Detect which cell encompasses the target text, then output its (x, y) center coordinate. 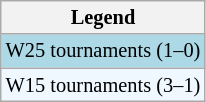
W15 tournaments (3–1) (103, 85)
W25 tournaments (1–0) (103, 51)
Legend (103, 17)
